Detect which cell encompasses the target text, then output its (X, Y) center coordinate. 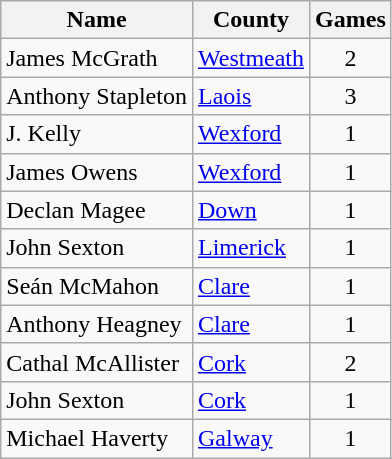
Cathal McAllister (97, 362)
Declan Magee (97, 210)
Anthony Heagney (97, 324)
James McGrath (97, 58)
Michael Haverty (97, 438)
Seán McMahon (97, 286)
Westmeath (250, 58)
3 (351, 96)
Games (351, 20)
Laois (250, 96)
Anthony Stapleton (97, 96)
J. Kelly (97, 134)
County (250, 20)
Limerick (250, 248)
Name (97, 20)
Down (250, 210)
Galway (250, 438)
James Owens (97, 172)
